Provide the [x, y] coordinate of the cell's center where the given text is located.  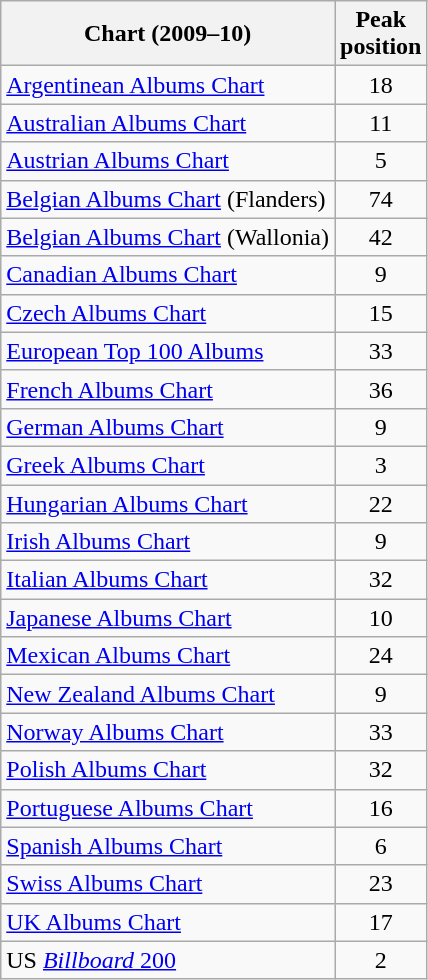
42 [380, 237]
Swiss Albums Chart [168, 884]
Mexican Albums Chart [168, 656]
Belgian Albums Chart (Flanders) [168, 199]
Portuguese Albums Chart [168, 808]
Greek Albums Chart [168, 465]
17 [380, 922]
Polish Albums Chart [168, 770]
36 [380, 389]
Peakposition [380, 34]
Belgian Albums Chart (Wallonia) [168, 237]
Austrian Albums Chart [168, 161]
5 [380, 161]
11 [380, 123]
3 [380, 465]
23 [380, 884]
24 [380, 656]
Spanish Albums Chart [168, 846]
10 [380, 618]
Italian Albums Chart [168, 580]
2 [380, 960]
Norway Albums Chart [168, 732]
Japanese Albums Chart [168, 618]
Irish Albums Chart [168, 542]
European Top 100 Albums [168, 351]
6 [380, 846]
74 [380, 199]
22 [380, 503]
Czech Albums Chart [168, 313]
US Billboard 200 [168, 960]
18 [380, 85]
UK Albums Chart [168, 922]
15 [380, 313]
16 [380, 808]
Chart (2009–10) [168, 34]
German Albums Chart [168, 427]
Hungarian Albums Chart [168, 503]
New Zealand Albums Chart [168, 694]
Argentinean Albums Chart [168, 85]
Australian Albums Chart [168, 123]
Canadian Albums Chart [168, 275]
French Albums Chart [168, 389]
